Detect which cell encompasses the target text, then output its (x, y) center coordinate. 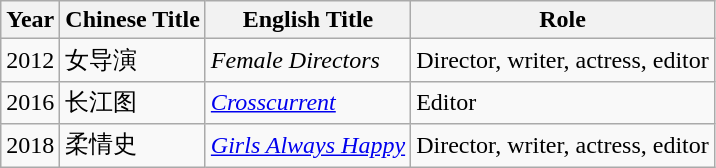
Year (30, 20)
English Title (308, 20)
柔情史 (133, 146)
Crosscurrent (308, 102)
Girls Always Happy (308, 146)
Female Directors (308, 60)
2016 (30, 102)
2012 (30, 60)
Chinese Title (133, 20)
女导演 (133, 60)
Role (563, 20)
2018 (30, 146)
Editor (563, 102)
长江图 (133, 102)
